Output the [X, Y] coordinate of the center of the cell containing the given text.  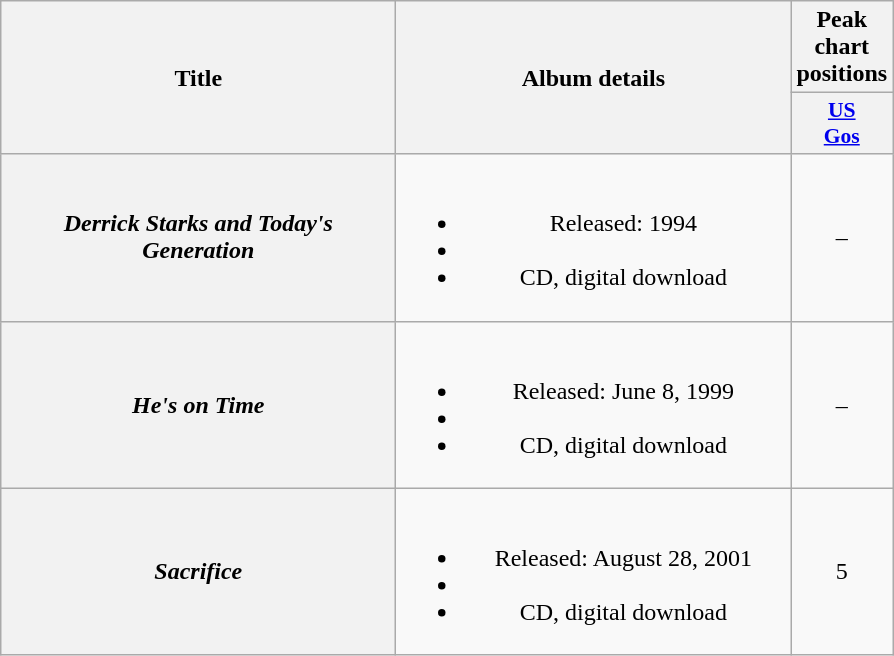
5 [842, 572]
Released: August 28, 2001CD, digital download [594, 572]
Released: June 8, 1999CD, digital download [594, 404]
Released: 1994CD, digital download [594, 238]
Title [198, 78]
Album details [594, 78]
He's on Time [198, 404]
Derrick Starks and Today's Generation [198, 238]
Peak chart positions [842, 47]
USGos [842, 124]
Sacrifice [198, 572]
